Identify which cell holds the provided text, then report its [X, Y] central coordinate. 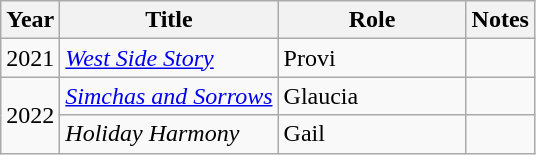
Title [169, 20]
Gail [372, 134]
2022 [30, 115]
Role [372, 20]
Year [30, 20]
2021 [30, 58]
Provi [372, 58]
West Side Story [169, 58]
Glaucia [372, 96]
Simchas and Sorrows [169, 96]
Holiday Harmony [169, 134]
Notes [500, 20]
